Determine the (X, Y) coordinate at the center of the cell enclosing the given text.  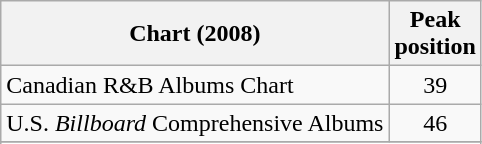
39 (435, 85)
Chart (2008) (195, 34)
U.S. Billboard Comprehensive Albums (195, 123)
46 (435, 123)
Canadian R&B Albums Chart (195, 85)
Peak position (435, 34)
